Identify which cell holds the provided text, then report its (X, Y) central coordinate. 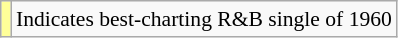
Indicates best-charting R&B single of 1960 (204, 19)
